Provide the [X, Y] coordinate of the cell's center where the given text is located.  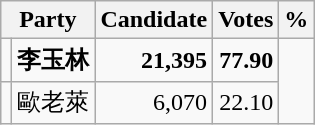
Party [48, 20]
李玉林 [54, 60]
歐老萊 [54, 102]
Votes [246, 20]
22.10 [246, 102]
% [296, 20]
6,070 [154, 102]
77.90 [246, 60]
Candidate [154, 20]
21,395 [154, 60]
